Detect which cell encompasses the target text, then output its (x, y) center coordinate. 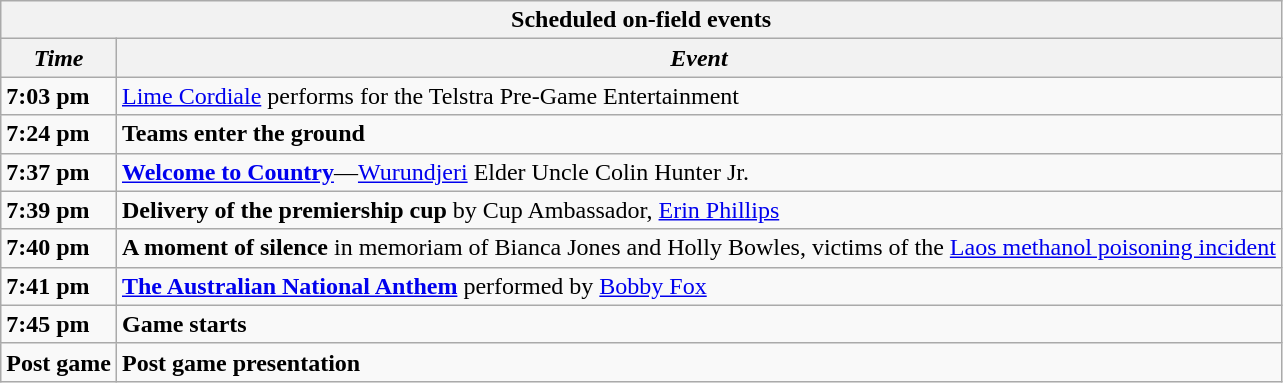
Event (698, 58)
7:03 pm (59, 96)
Teams enter the ground (698, 134)
Scheduled on-field events (642, 20)
7:37 pm (59, 172)
Post game presentation (698, 362)
7:45 pm (59, 324)
Post game (59, 362)
The Australian National Anthem performed by Bobby Fox (698, 286)
Time (59, 58)
7:40 pm (59, 248)
7:41 pm (59, 286)
7:24 pm (59, 134)
Game starts (698, 324)
7:39 pm (59, 210)
A moment of silence in memoriam of Bianca Jones and Holly Bowles, victims of the Laos methanol poisoning incident (698, 248)
Welcome to Country—Wurundjeri Elder Uncle Colin Hunter Jr. (698, 172)
Lime Cordiale performs for the Telstra Pre-Game Entertainment (698, 96)
Delivery of the premiership cup by Cup Ambassador, Erin Phillips (698, 210)
